From the cell containing the given text, extract its center point as [x, y] coordinate. 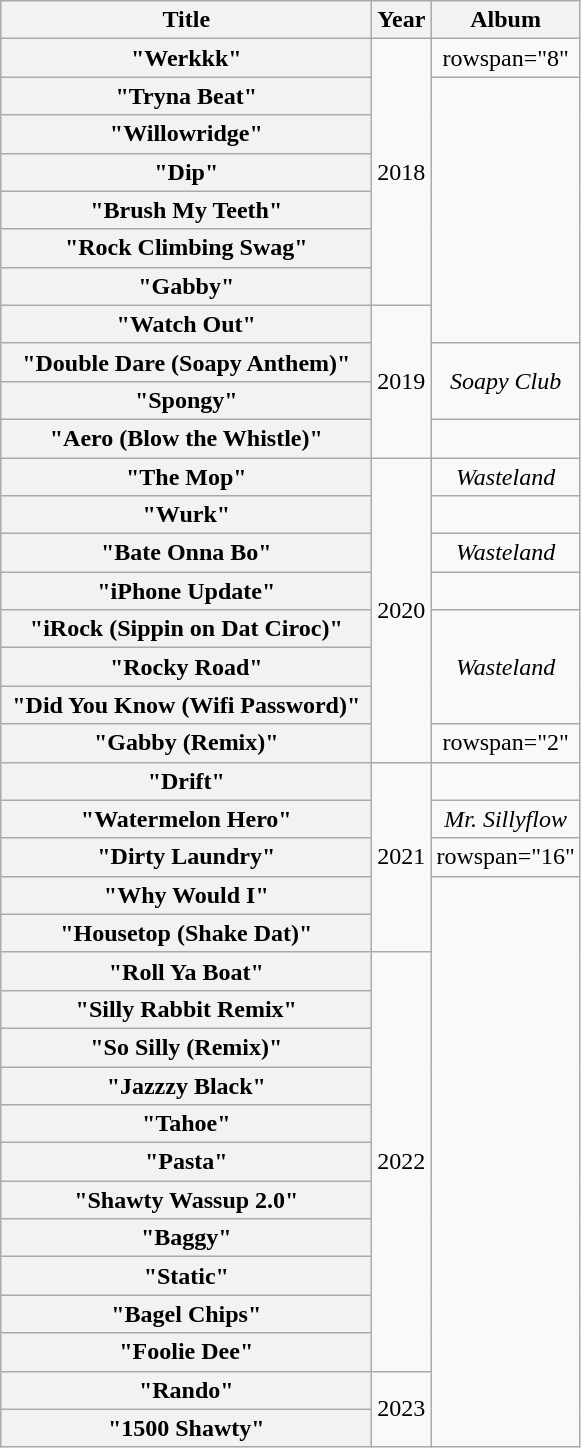
"Jazzzy Black" [186, 1085]
2018 [402, 172]
"1500 Shawty" [186, 1428]
"Gabby" [186, 286]
Title [186, 20]
Album [506, 20]
"Housetop (Shake Dat)" [186, 933]
"Aero (Blow the Whistle)" [186, 438]
"Dip" [186, 172]
"Brush My Teeth" [186, 210]
"Baggy" [186, 1238]
"Rando" [186, 1390]
"iPhone Update" [186, 591]
"Bate Onna Bo" [186, 553]
2022 [402, 1162]
"Wurk" [186, 515]
"Gabby (Remix)" [186, 743]
"Shawty Wassup 2.0" [186, 1200]
"Bagel Chips" [186, 1314]
"Tryna Beat" [186, 96]
"Static" [186, 1276]
Mr. Sillyflow [506, 819]
"Drift" [186, 781]
rowspan="16" [506, 857]
"Spongy" [186, 400]
"Foolie Dee" [186, 1352]
"Tahoe" [186, 1124]
"The Mop" [186, 477]
rowspan="2" [506, 743]
"Dirty Laundry" [186, 857]
2023 [402, 1409]
"Silly Rabbit Remix" [186, 1009]
2020 [402, 610]
"Rocky Road" [186, 667]
"Why Would I" [186, 895]
"Rock Climbing Swag" [186, 248]
"Double Dare (Soapy Anthem)" [186, 362]
"Roll Ya Boat" [186, 971]
"iRock (Sippin on Dat Ciroc)" [186, 629]
"Pasta" [186, 1162]
"Watermelon Hero" [186, 819]
"Did You Know (Wifi Password)" [186, 705]
"So Silly (Remix)" [186, 1047]
Year [402, 20]
Soapy Club [506, 381]
2021 [402, 857]
"Watch Out" [186, 324]
2019 [402, 381]
"Willowridge" [186, 134]
"Werkkk" [186, 58]
rowspan="8" [506, 58]
